For the text-containing cell, return its midpoint in (x, y) coordinate format. 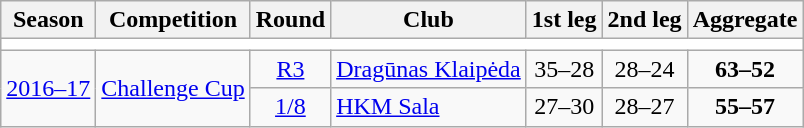
2nd leg (644, 20)
1st leg (564, 20)
Dragūnas Klaipėda (429, 69)
1/8 (290, 107)
Season (48, 20)
35–28 (564, 69)
HKM Sala (429, 107)
R3 (290, 69)
27–30 (564, 107)
28–27 (644, 107)
Competition (173, 20)
63–52 (745, 69)
28–24 (644, 69)
Round (290, 20)
Aggregate (745, 20)
Challenge Cup (173, 88)
2016–17 (48, 88)
Club (429, 20)
55–57 (745, 107)
